Locate the cell with the specified text and output its (X, Y) center coordinate. 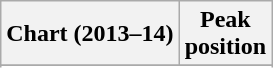
Peakposition (225, 34)
Chart (2013–14) (90, 34)
